Determine the [x, y] coordinate at the center of the cell enclosing the given text.  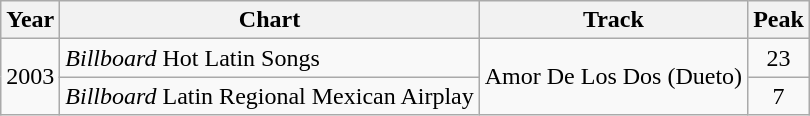
Peak [779, 20]
Billboard Latin Regional Mexican Airplay [270, 96]
23 [779, 58]
Billboard Hot Latin Songs [270, 58]
7 [779, 96]
Amor De Los Dos (Dueto) [613, 77]
Year [30, 20]
Chart [270, 20]
Track [613, 20]
2003 [30, 77]
